Capture the cell that displays the provided text and extract its [X, Y] central coordinate. 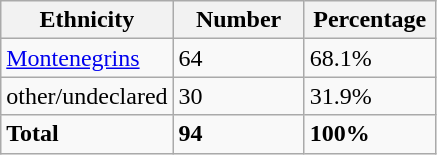
31.9% [370, 96]
other/undeclared [87, 96]
Number [238, 20]
Total [87, 134]
100% [370, 134]
94 [238, 134]
30 [238, 96]
Ethnicity [87, 20]
Montenegrins [87, 58]
64 [238, 58]
68.1% [370, 58]
Percentage [370, 20]
